Provide the [X, Y] coordinate of the cell's center where the given text is located.  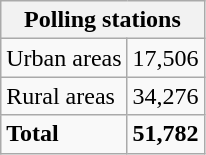
Urban areas [64, 58]
Polling stations [102, 20]
Rural areas [64, 96]
Total [64, 134]
34,276 [166, 96]
51,782 [166, 134]
17,506 [166, 58]
